From the cell containing the given text, extract its center point as (X, Y) coordinate. 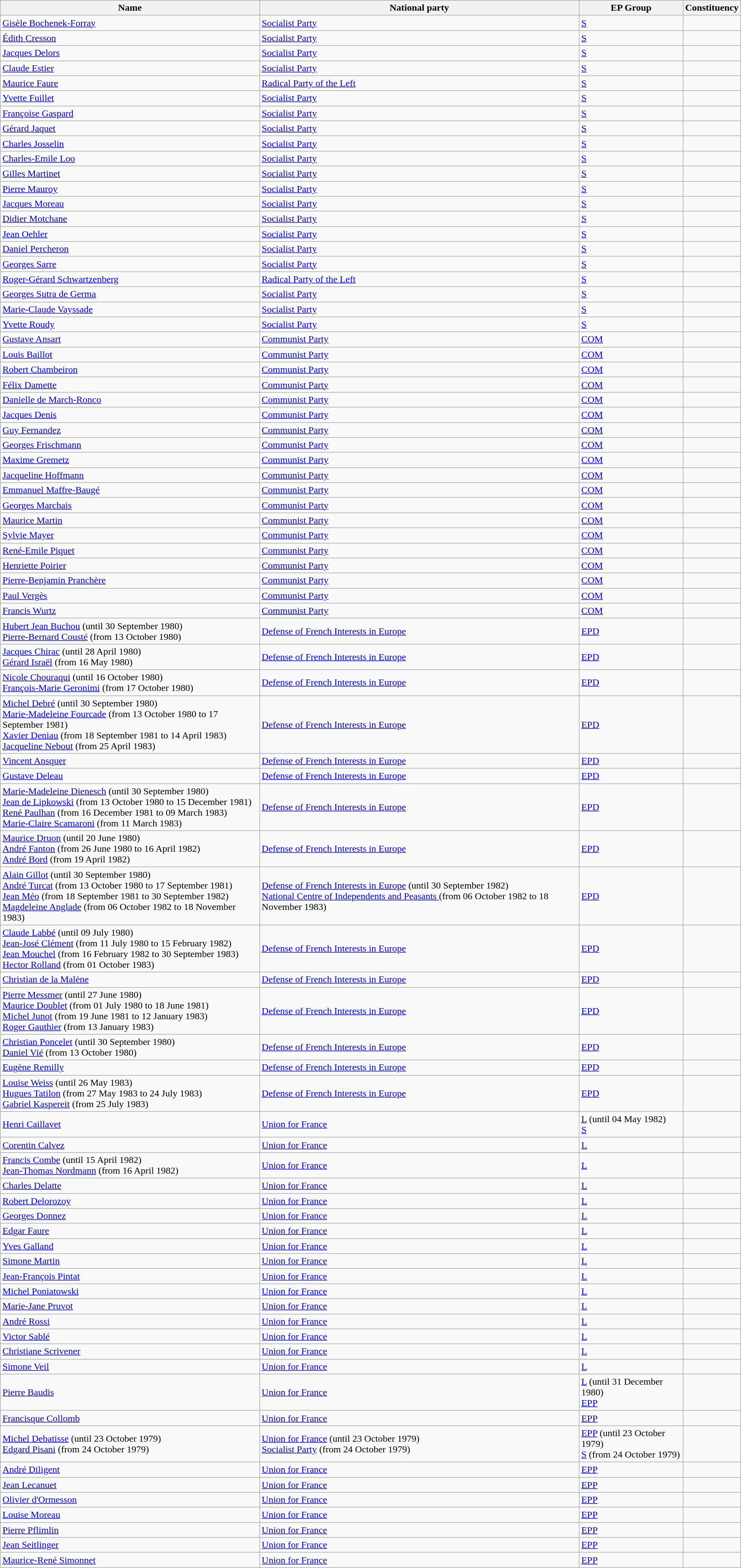
Didier Motchane (130, 219)
Sylvie Mayer (130, 535)
Georges Frischmann (130, 445)
Louise Moreau (130, 1515)
Vincent Ansquer (130, 761)
Henriette Poirier (130, 565)
Gisèle Bochenek-Forray (130, 23)
Claude Estier (130, 68)
Danielle de March-Ronco (130, 400)
Jacques Moreau (130, 204)
Pierre Baudis (130, 1392)
Henri Caillavet (130, 1125)
Marie-Jane Pruvot (130, 1306)
Robert Chambeiron (130, 369)
Gilles Martinet (130, 173)
EP Group (631, 8)
Maurice Druon (until 20 June 1980)André Fanton (from 26 June 1980 to 16 April 1982)André Bord (from 19 April 1982) (130, 849)
Yves Galland (130, 1246)
Charles-Emile Loo (130, 158)
René-Emile Piquet (130, 550)
Félix Damette (130, 384)
L (until 04 May 1982) S (631, 1125)
Daniel Percheron (130, 249)
Nicole Chouraqui (until 16 October 1980)François-Marie Geronimi (from 17 October 1980) (130, 683)
Georges Donnez (130, 1216)
André Rossi (130, 1321)
Eugène Remilly (130, 1068)
Francis Combe (until 15 April 1982)Jean-Thomas Nordmann (from 16 April 1982) (130, 1165)
Édith Cresson (130, 38)
Maurice Martin (130, 520)
Roger-Gérard Schwartzenberg (130, 279)
Christiane Scrivener (130, 1351)
Simone Veil (130, 1366)
Jacqueline Hoffmann (130, 475)
Françoise Gaspard (130, 113)
Gustave Ansart (130, 339)
Victor Sablé (130, 1336)
Jean Seitlinger (130, 1545)
Georges Marchais (130, 505)
Union for France (until 23 October 1979) Socialist Party (from 24 October 1979) (420, 1444)
Jean Oehler (130, 234)
Georges Sutra de Germa (130, 294)
National party (420, 8)
Maurice Faure (130, 83)
Maurice-René Simonnet (130, 1560)
Marie-Claude Vayssade (130, 309)
Pierre-Benjamin Pranchère (130, 580)
Francisque Collomb (130, 1418)
Yvette Roudy (130, 324)
Name (130, 8)
Louise Weiss (until 26 May 1983)Hugues Tatilon (from 27 May 1983 to 24 July 1983)Gabriel Kaspereit (from 25 July 1983) (130, 1093)
L (until 31 December 1980) EPP (631, 1392)
Charles Delatte (130, 1186)
Jean-François Pintat (130, 1276)
Michel Debatisse (until 23 October 1979)Edgard Pisani (from 24 October 1979) (130, 1444)
Gérard Jaquet (130, 128)
Emmanuel Maffre-Baugé (130, 490)
Michel Poniatowski (130, 1291)
Georges Sarre (130, 264)
Maxime Gremetz (130, 460)
EPP (until 23 October 1979) S (from 24 October 1979) (631, 1444)
Jacques Delors (130, 53)
Corentin Calvez (130, 1145)
Robert Delorozoy (130, 1201)
André Diligent (130, 1469)
Louis Baillot (130, 354)
Charles Josselin (130, 143)
Pierre Mauroy (130, 189)
Gustave Deleau (130, 776)
Jacques Denis (130, 415)
Guy Fernandez (130, 430)
Francis Wurtz (130, 611)
Jean Lecanuet (130, 1484)
Yvette Fuillet (130, 98)
Christian Poncelet (until 30 September 1980)Daniel Vié (from 13 October 1980) (130, 1047)
Edgar Faure (130, 1231)
Constituency (712, 8)
Simone Martin (130, 1261)
Jacques Chirac (until 28 April 1980)Gérard Israël (from 16 May 1980) (130, 657)
Pierre Pflimlin (130, 1530)
Christian de la Malène (130, 980)
Hubert Jean Buchou (until 30 September 1980)Pierre-Bernard Cousté (from 13 October 1980) (130, 631)
Paul Vergès (130, 596)
Olivier d'Ormesson (130, 1500)
